For the text-containing cell, return its midpoint in [x, y] coordinate format. 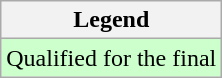
Qualified for the final [112, 58]
Legend [112, 20]
